Determine the [x, y] coordinate at the center of the cell enclosing the given text.  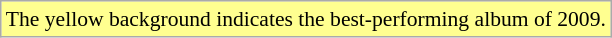
The yellow background indicates the best-performing album of 2009. [306, 19]
